Pinpoint the cell where the given text exists, returning its [X, Y] midpoint coordinate. 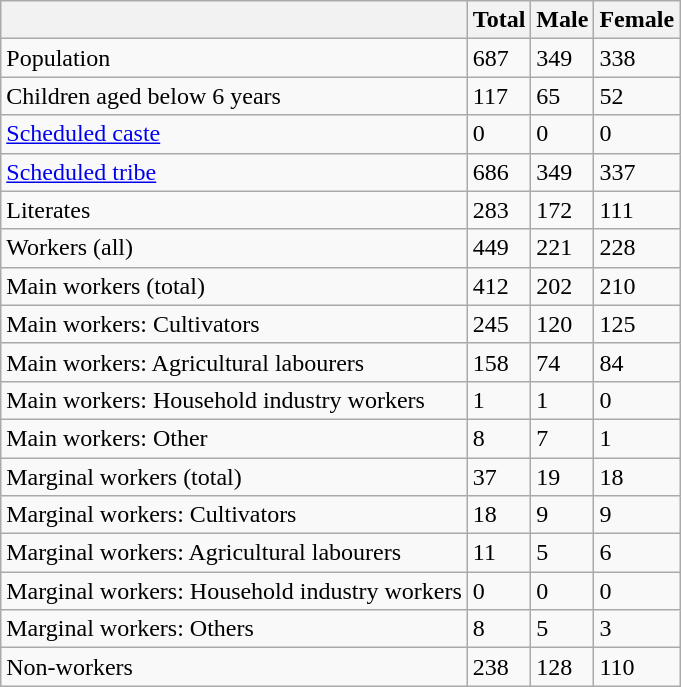
52 [637, 96]
111 [637, 210]
Main workers: Agricultural labourers [234, 362]
245 [499, 324]
Scheduled caste [234, 134]
117 [499, 96]
84 [637, 362]
228 [637, 248]
Scheduled tribe [234, 172]
110 [637, 667]
6 [637, 553]
Population [234, 58]
128 [562, 667]
19 [562, 477]
3 [637, 629]
Children aged below 6 years [234, 96]
125 [637, 324]
Marginal workers: Household industry workers [234, 591]
74 [562, 362]
202 [562, 286]
Non-workers [234, 667]
Main workers: Cultivators [234, 324]
687 [499, 58]
412 [499, 286]
238 [499, 667]
120 [562, 324]
283 [499, 210]
7 [562, 438]
221 [562, 248]
Main workers: Household industry workers [234, 400]
449 [499, 248]
210 [637, 286]
Female [637, 20]
Marginal workers: Others [234, 629]
37 [499, 477]
Total [499, 20]
Workers (all) [234, 248]
Main workers: Other [234, 438]
65 [562, 96]
Male [562, 20]
Marginal workers: Cultivators [234, 515]
172 [562, 210]
338 [637, 58]
337 [637, 172]
158 [499, 362]
11 [499, 553]
Marginal workers: Agricultural labourers [234, 553]
Literates [234, 210]
686 [499, 172]
Main workers (total) [234, 286]
Marginal workers (total) [234, 477]
